Locate the cell with the specified text and output its (x, y) center coordinate. 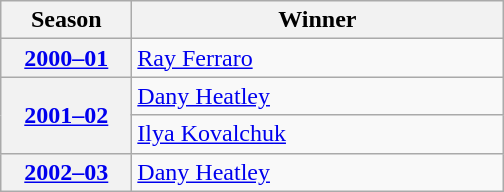
Winner (318, 20)
2000–01 (66, 58)
2002–03 (66, 172)
Ray Ferraro (318, 58)
2001–02 (66, 115)
Season (66, 20)
Ilya Kovalchuk (318, 134)
